Pinpoint the cell where the given text exists, returning its (X, Y) midpoint coordinate. 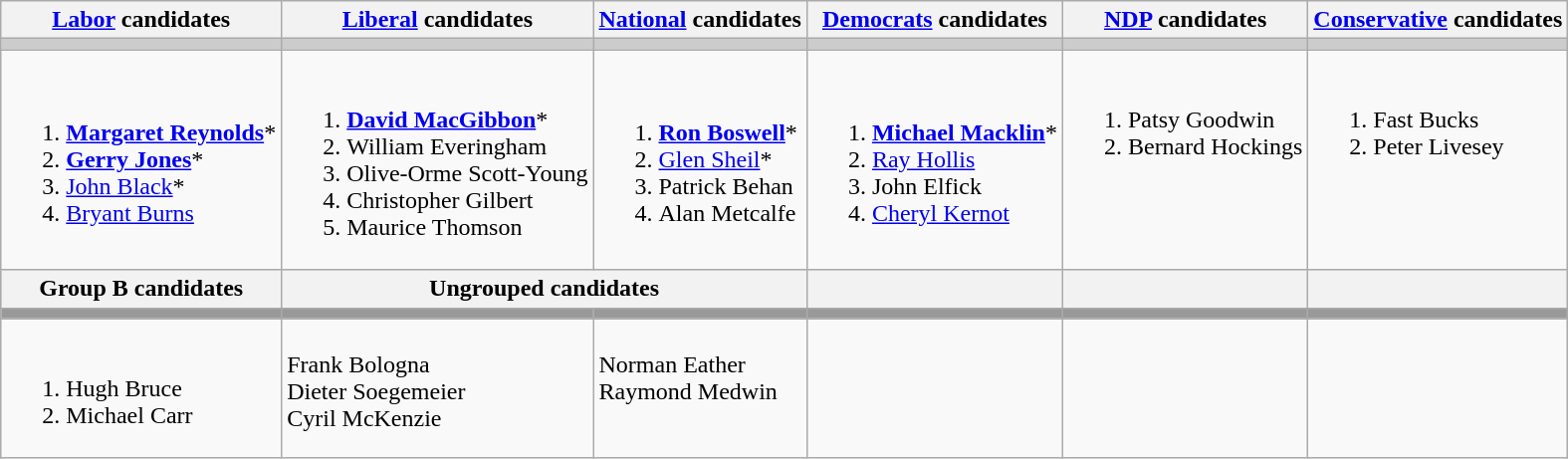
David MacGibbon*William EveringhamOlive-Orme Scott-YoungChristopher GilbertMaurice Thomson (438, 159)
Patsy GoodwinBernard Hockings (1185, 159)
Ron Boswell*Glen Sheil*Patrick BehanAlan Metcalfe (700, 159)
Ungrouped candidates (545, 289)
Margaret Reynolds*Gerry Jones*John Black*Bryant Burns (141, 159)
Conservative candidates (1438, 20)
Michael Macklin*Ray HollisJohn ElfickCheryl Kernot (934, 159)
Frank Bologna Dieter Soegemeier Cyril McKenzie (438, 388)
Norman Eather Raymond Medwin (700, 388)
Hugh BruceMichael Carr (141, 388)
NDP candidates (1185, 20)
Democrats candidates (934, 20)
Group B candidates (141, 289)
Liberal candidates (438, 20)
National candidates (700, 20)
Labor candidates (141, 20)
Fast BucksPeter Livesey (1438, 159)
